Determine the [x, y] coordinate at the center of the cell enclosing the given text.  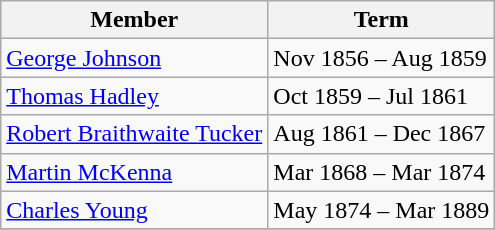
George Johnson [134, 58]
Member [134, 20]
Aug 1861 – Dec 1867 [382, 134]
Term [382, 20]
Oct 1859 – Jul 1861 [382, 96]
Thomas Hadley [134, 96]
Martin McKenna [134, 172]
Nov 1856 – Aug 1859 [382, 58]
Charles Young [134, 210]
May 1874 – Mar 1889 [382, 210]
Mar 1868 – Mar 1874 [382, 172]
Robert Braithwaite Tucker [134, 134]
